From the cell containing the given text, extract its center point as [x, y] coordinate. 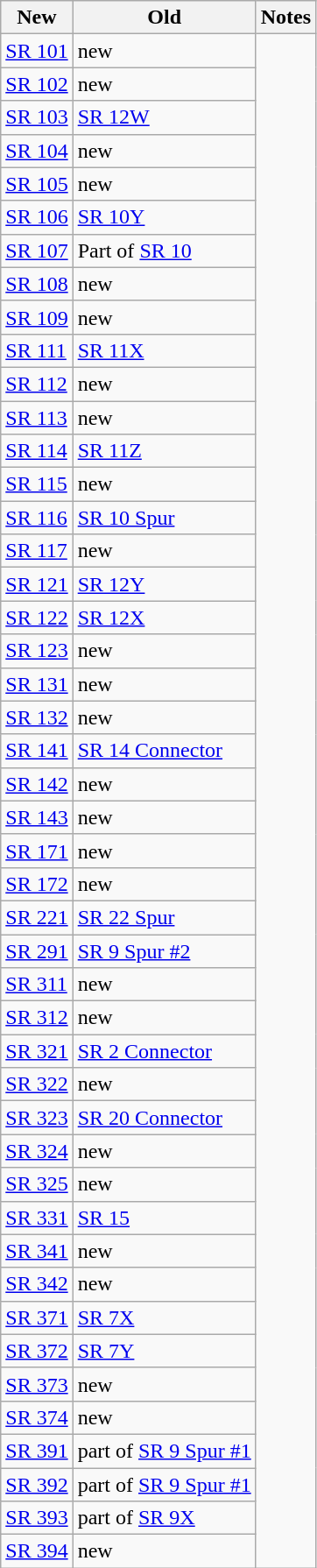
SR 104 [37, 151]
SR 7Y [165, 1351]
SR 101 [37, 51]
SR 311 [37, 985]
SR 12X [165, 618]
SR 325 [37, 1184]
SR 105 [37, 184]
part of SR 9X [165, 1518]
SR 111 [37, 350]
SR 323 [37, 1118]
SR 143 [37, 817]
SR 112 [37, 384]
SR 322 [37, 1084]
SR 108 [37, 284]
SR 109 [37, 317]
SR 324 [37, 1151]
SR 321 [37, 1051]
SR 10Y [165, 217]
New [37, 18]
SR 141 [37, 751]
SR 2 Connector [165, 1051]
SR 102 [37, 84]
SR 291 [37, 950]
SR 106 [37, 217]
SR 117 [37, 551]
SR 22 Spur [165, 917]
SR 103 [37, 117]
SR 11Z [165, 451]
SR 114 [37, 451]
SR 20 Connector [165, 1118]
SR 14 Connector [165, 751]
SR 113 [37, 418]
SR 123 [37, 651]
SR 107 [37, 251]
Part of SR 10 [165, 251]
SR 9 Spur #2 [165, 950]
SR 331 [37, 1218]
SR 171 [37, 851]
SR 391 [37, 1451]
SR 122 [37, 618]
SR 142 [37, 784]
Notes [285, 18]
SR 7X [165, 1317]
SR 12W [165, 117]
SR 11X [165, 350]
SR 372 [37, 1351]
Old [165, 18]
SR 341 [37, 1251]
SR 393 [37, 1518]
SR 15 [165, 1218]
SR 121 [37, 584]
SR 10 Spur [165, 518]
SR 392 [37, 1485]
SR 373 [37, 1384]
SR 131 [37, 684]
SR 172 [37, 884]
SR 116 [37, 518]
SR 342 [37, 1284]
SR 394 [37, 1551]
SR 12Y [165, 584]
SR 132 [37, 717]
SR 312 [37, 1018]
SR 371 [37, 1317]
SR 221 [37, 917]
SR 374 [37, 1417]
SR 115 [37, 484]
